Find where the given text appears and provide that cell's center as (X, Y) coordinate. 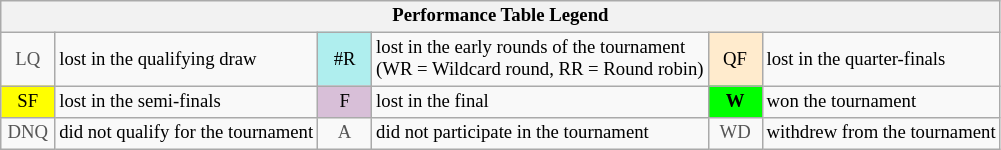
did not participate in the tournament (540, 134)
WD (735, 134)
lost in the final (540, 102)
QF (735, 60)
DNQ (28, 134)
withdrew from the tournament (881, 134)
lost in the qualifying draw (186, 60)
lost in the early rounds of the tournament(WR = Wildcard round, RR = Round robin) (540, 60)
#R (345, 60)
lost in the semi-finals (186, 102)
F (345, 102)
W (735, 102)
lost in the quarter-finals (881, 60)
LQ (28, 60)
SF (28, 102)
did not qualify for the tournament (186, 134)
Performance Table Legend (500, 16)
won the tournament (881, 102)
A (345, 134)
